Identify which cell holds the provided text, then report its [X, Y] central coordinate. 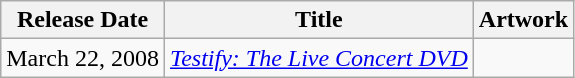
Release Date [83, 20]
Testify: The Live Concert DVD [318, 58]
Artwork [523, 20]
March 22, 2008 [83, 58]
Title [318, 20]
